Locate the cell with the specified text and output its (x, y) center coordinate. 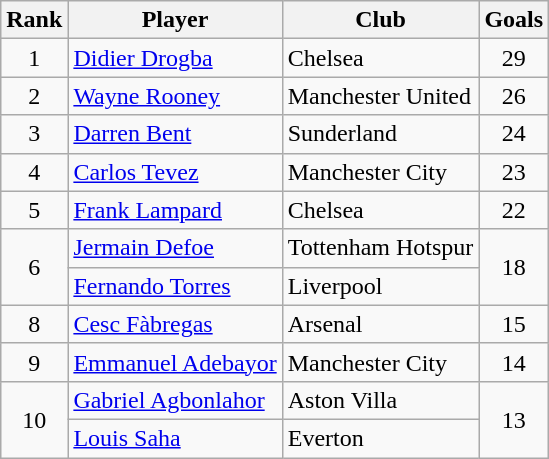
23 (514, 172)
14 (514, 362)
6 (34, 267)
24 (514, 134)
Cesc Fàbregas (175, 324)
10 (34, 419)
Gabriel Agbonlahor (175, 400)
Sunderland (380, 134)
Everton (380, 438)
Wayne Rooney (175, 96)
Tottenham Hotspur (380, 248)
Player (175, 20)
Jermain Defoe (175, 248)
Carlos Tevez (175, 172)
Emmanuel Adebayor (175, 362)
18 (514, 267)
Manchester United (380, 96)
1 (34, 58)
4 (34, 172)
15 (514, 324)
22 (514, 210)
Frank Lampard (175, 210)
29 (514, 58)
3 (34, 134)
9 (34, 362)
13 (514, 419)
Club (380, 20)
Darren Bent (175, 134)
26 (514, 96)
Rank (34, 20)
Fernando Torres (175, 286)
Liverpool (380, 286)
Goals (514, 20)
5 (34, 210)
2 (34, 96)
Arsenal (380, 324)
Aston Villa (380, 400)
8 (34, 324)
Louis Saha (175, 438)
Didier Drogba (175, 58)
